Search for the cell housing the specified text and yield its (x, y) center coordinate. 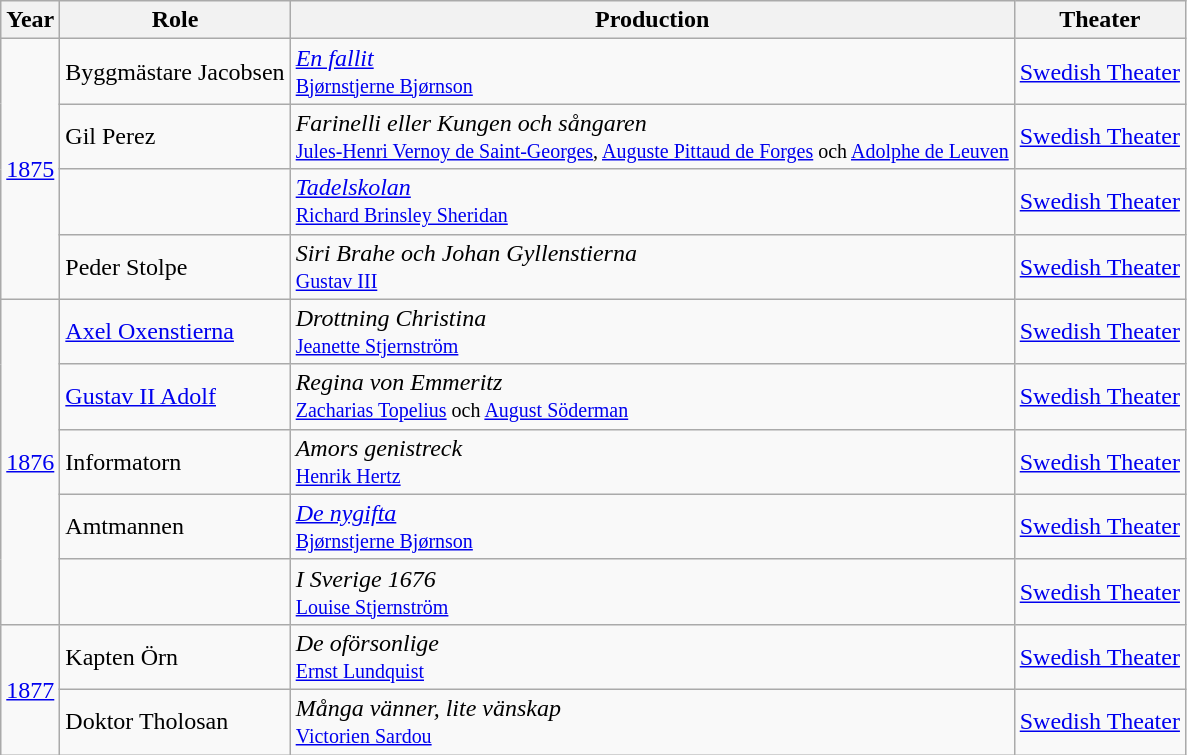
Production (652, 20)
Theater (1100, 20)
Byggmästare Jacobsen (175, 72)
En fallit Bjørnstjerne Bjørnson (652, 72)
De nygifta Bjørnstjerne Bjørnson (652, 526)
Year (30, 20)
1876 (30, 462)
Regina von Emmeritz Zacharias Topelius och August Söderman (652, 396)
Axel Oxenstierna (175, 332)
Gustav II Adolf (175, 396)
Tadelskolan Richard Brinsley Sheridan (652, 202)
Gil Perez (175, 136)
Peder Stolpe (175, 266)
Kapten Örn (175, 656)
De oförsonlige Ernst Lundquist (652, 656)
Amors genistreck Henrik Hertz (652, 462)
Amtmannen (175, 526)
Informatorn (175, 462)
Doktor Tholosan (175, 722)
Drottning Christina Jeanette Stjernström (652, 332)
Role (175, 20)
1877 (30, 689)
I Sverige 1676 Louise Stjernström (652, 592)
1875 (30, 169)
Siri Brahe och Johan Gyllenstierna Gustav III (652, 266)
Farinelli eller Kungen och sångaren Jules-Henri Vernoy de Saint-Georges, Auguste Pittaud de Forges och Adolphe de Leuven (652, 136)
Många vänner, lite vänskap Victorien Sardou (652, 722)
